Scan for the cell matching the given text and deliver its [x, y] coordinate at center. 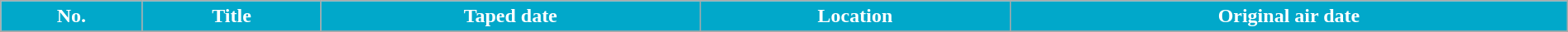
Taped date [510, 16]
Original air date [1289, 16]
No. [71, 16]
Location [855, 16]
Title [232, 16]
